Provide the [x, y] coordinate of the cell's center where the given text is located.  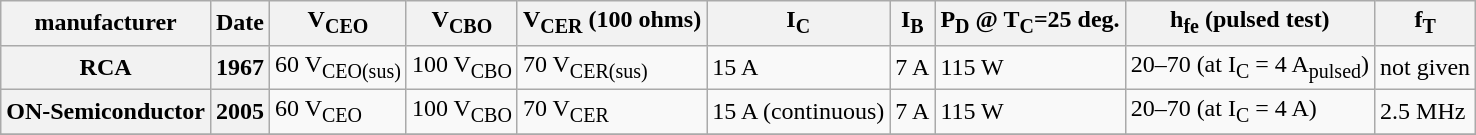
20–70 (at IC = 4 A) [1250, 111]
VCEO [338, 23]
RCA [106, 67]
manufacturer [106, 23]
20–70 (at IC = 4 Apulsed) [1250, 67]
IC [798, 23]
15 A (continuous) [798, 111]
70 VCER [612, 111]
70 VCER(sus) [612, 67]
60 VCEO(sus) [338, 67]
2.5 MHz [1426, 111]
VCER (100 ohms) [612, 23]
hfe (pulsed test) [1250, 23]
fT [1426, 23]
1967 [240, 67]
Date [240, 23]
ON-Semiconductor [106, 111]
2005 [240, 111]
15 A [798, 67]
not given [1426, 67]
VCBO [462, 23]
IB [912, 23]
60 VCEO [338, 111]
PD @ TC=25 deg. [1030, 23]
